Locate the cell with the specified text and output its [x, y] center coordinate. 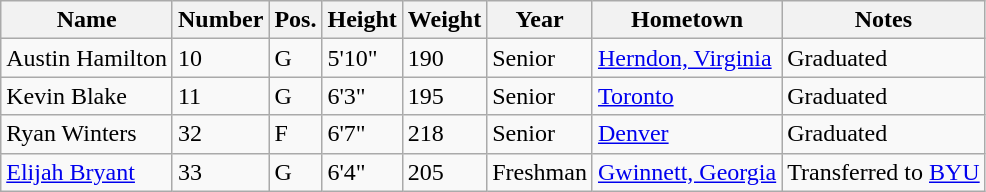
6'4" [362, 172]
6'3" [362, 96]
32 [220, 134]
Elijah Bryant [87, 172]
Herndon, Virginia [686, 58]
Gwinnett, Georgia [686, 172]
195 [444, 96]
6'7" [362, 134]
Austin Hamilton [87, 58]
190 [444, 58]
Transferred to BYU [884, 172]
Denver [686, 134]
33 [220, 172]
10 [220, 58]
Freshman [540, 172]
Kevin Blake [87, 96]
Hometown [686, 20]
11 [220, 96]
Ryan Winters [87, 134]
Pos. [296, 20]
Notes [884, 20]
218 [444, 134]
Number [220, 20]
Year [540, 20]
F [296, 134]
Height [362, 20]
Weight [444, 20]
Name [87, 20]
205 [444, 172]
Toronto [686, 96]
5'10" [362, 58]
